Return [x, y] of the center of cell containing provided text 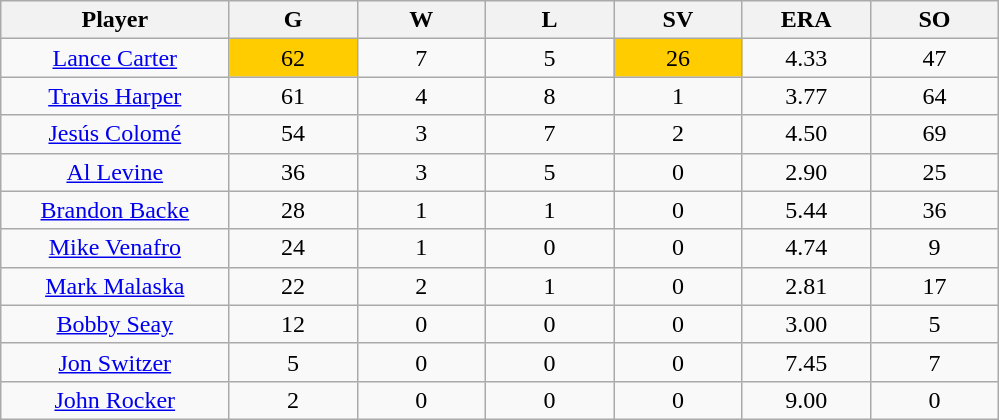
5.44 [806, 210]
54 [293, 134]
4.33 [806, 58]
4 [421, 96]
2.81 [806, 286]
Lance Carter [115, 58]
Travis Harper [115, 96]
G [293, 20]
W [421, 20]
Bobby Seay [115, 324]
Mark Malaska [115, 286]
22 [293, 286]
4.74 [806, 248]
L [549, 20]
9 [934, 248]
John Rocker [115, 400]
SV [678, 20]
8 [549, 96]
Brandon Backe [115, 210]
7.45 [806, 362]
28 [293, 210]
Al Levine [115, 172]
Mike Venafro [115, 248]
25 [934, 172]
Jesús Colomé [115, 134]
47 [934, 58]
ERA [806, 20]
69 [934, 134]
62 [293, 58]
12 [293, 324]
Jon Switzer [115, 362]
SO [934, 20]
64 [934, 96]
Player [115, 20]
9.00 [806, 400]
3.00 [806, 324]
26 [678, 58]
3.77 [806, 96]
17 [934, 286]
2.90 [806, 172]
24 [293, 248]
61 [293, 96]
4.50 [806, 134]
